Return (X, Y) of the center of cell containing provided text 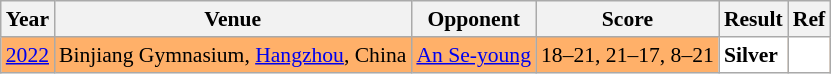
Score (628, 19)
18–21, 21–17, 8–21 (628, 55)
Ref (809, 19)
Binjiang Gymnasium, Hangzhou, China (232, 55)
Opponent (474, 19)
Year (28, 19)
Silver (754, 55)
Venue (232, 19)
Result (754, 19)
An Se-young (474, 55)
2022 (28, 55)
